Pinpoint the cell where the given text exists, returning its (X, Y) midpoint coordinate. 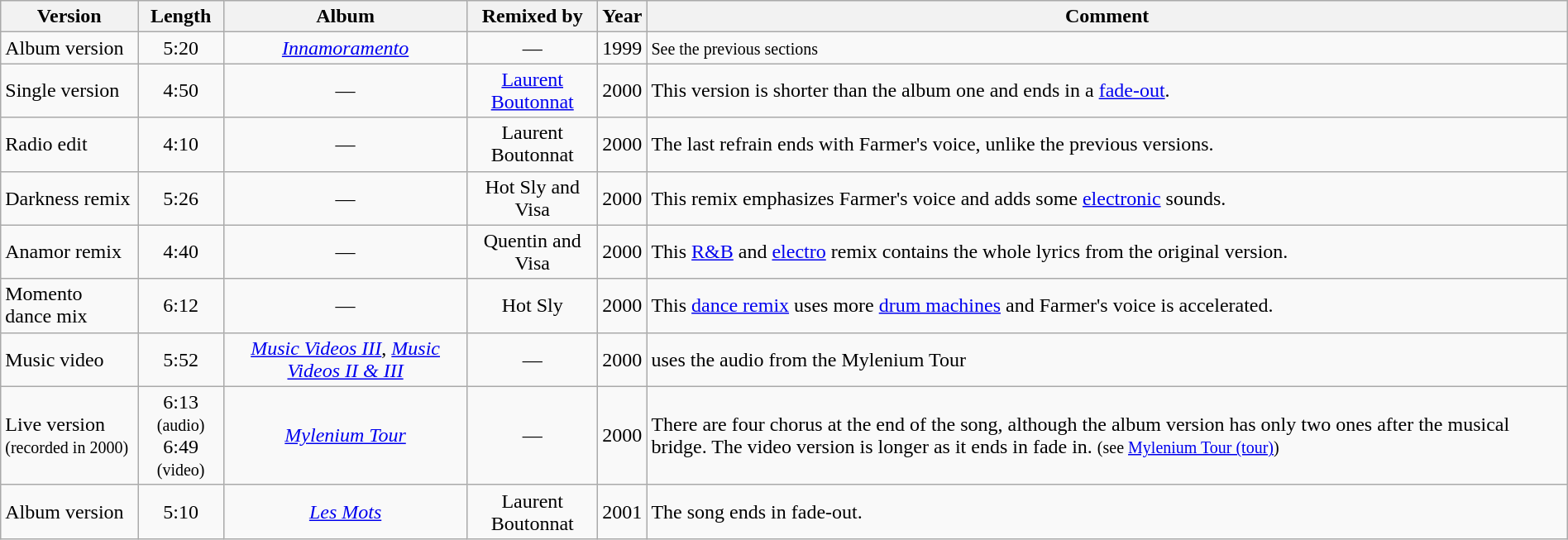
6:13 (audio) 6:49 (video) (181, 435)
Comment (1107, 17)
Music video (69, 359)
Album (346, 17)
2001 (622, 511)
4:40 (181, 251)
Darkness remix (69, 198)
4:50 (181, 91)
Les Mots (346, 511)
This remix emphasizes Farmer's voice and adds some electronic sounds. (1107, 198)
Hot Sly (533, 306)
This version is shorter than the album one and ends in a fade-out. (1107, 91)
Version (69, 17)
Hot Sly and Visa (533, 198)
Anamor remix (69, 251)
5:26 (181, 198)
Innamoramento (346, 48)
uses the audio from the Mylenium Tour (1107, 359)
Music Videos III, Music Videos II & III (346, 359)
Year (622, 17)
The last refrain ends with Farmer's voice, unlike the previous versions. (1107, 144)
Radio edit (69, 144)
Momento dance mix (69, 306)
Mylenium Tour (346, 435)
5:52 (181, 359)
5:10 (181, 511)
The song ends in fade-out. (1107, 511)
Quentin and Visa (533, 251)
See the previous sections (1107, 48)
1999 (622, 48)
Remixed by (533, 17)
4:10 (181, 144)
This dance remix uses more drum machines and Farmer's voice is accelerated. (1107, 306)
5:20 (181, 48)
Length (181, 17)
6:12 (181, 306)
Live version (recorded in 2000) (69, 435)
This R&B and electro remix contains the whole lyrics from the original version. (1107, 251)
Single version (69, 91)
